Detect which cell encompasses the target text, then output its [X, Y] center coordinate. 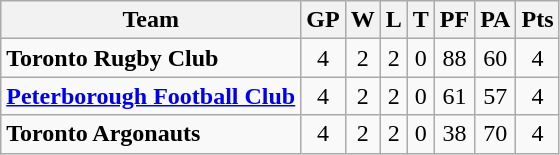
Peterborough Football Club [151, 96]
57 [496, 96]
L [394, 20]
60 [496, 58]
Team [151, 20]
Pts [538, 20]
38 [454, 134]
W [362, 20]
PF [454, 20]
70 [496, 134]
88 [454, 58]
T [420, 20]
61 [454, 96]
GP [323, 20]
Toronto Rugby Club [151, 58]
PA [496, 20]
Toronto Argonauts [151, 134]
